Identify which cell holds the provided text, then report its (X, Y) central coordinate. 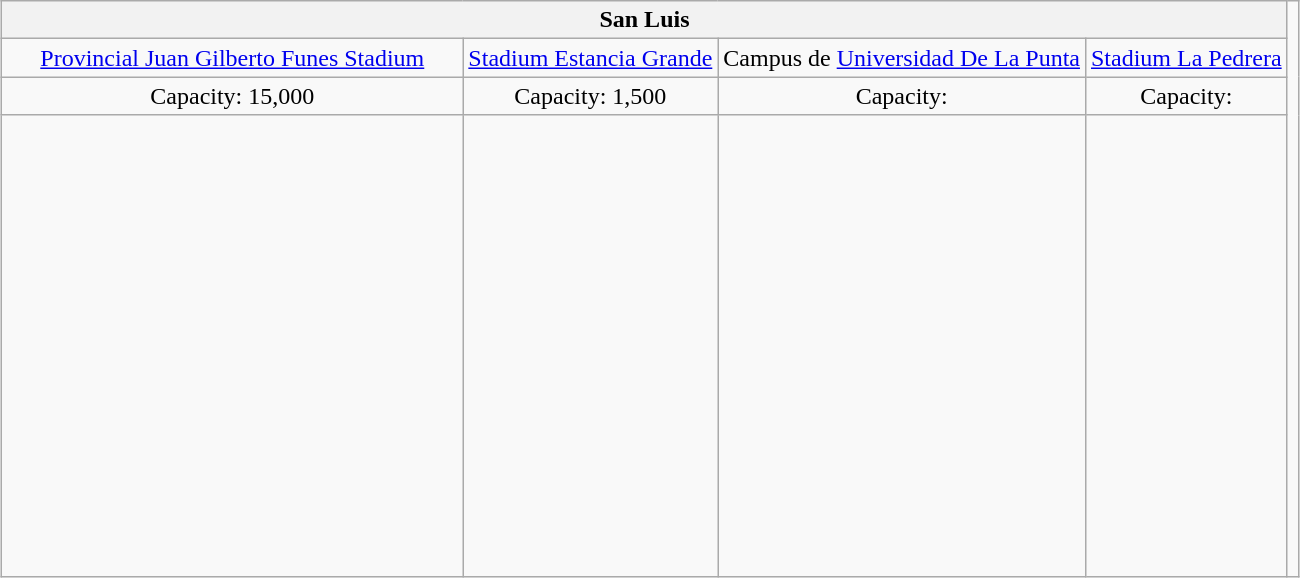
San Luis (644, 20)
Stadium Estancia Grande (590, 58)
Provincial Juan Gilberto Funes Stadium (232, 58)
Campus de Universidad De La Punta (902, 58)
Capacity: 15,000 (232, 96)
Stadium La Pedrera (1186, 58)
Capacity: 1,500 (590, 96)
